Detect which cell encompasses the target text, then output its [X, Y] center coordinate. 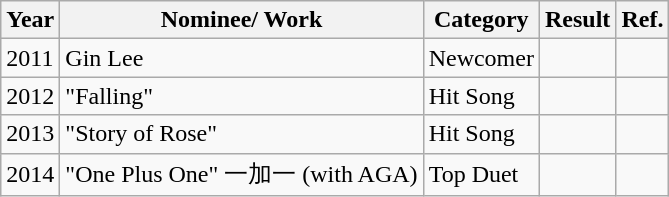
Nominee/ Work [242, 20]
2014 [30, 174]
2013 [30, 134]
"Story of Rose" [242, 134]
"One Plus One" 一加一 (with AGA) [242, 174]
Year [30, 20]
Category [481, 20]
2012 [30, 96]
Gin Lee [242, 58]
Newcomer [481, 58]
2011 [30, 58]
"Falling" [242, 96]
Result [577, 20]
Top Duet [481, 174]
Ref. [642, 20]
